Output the (X, Y) coordinate of the center of the cell containing the given text.  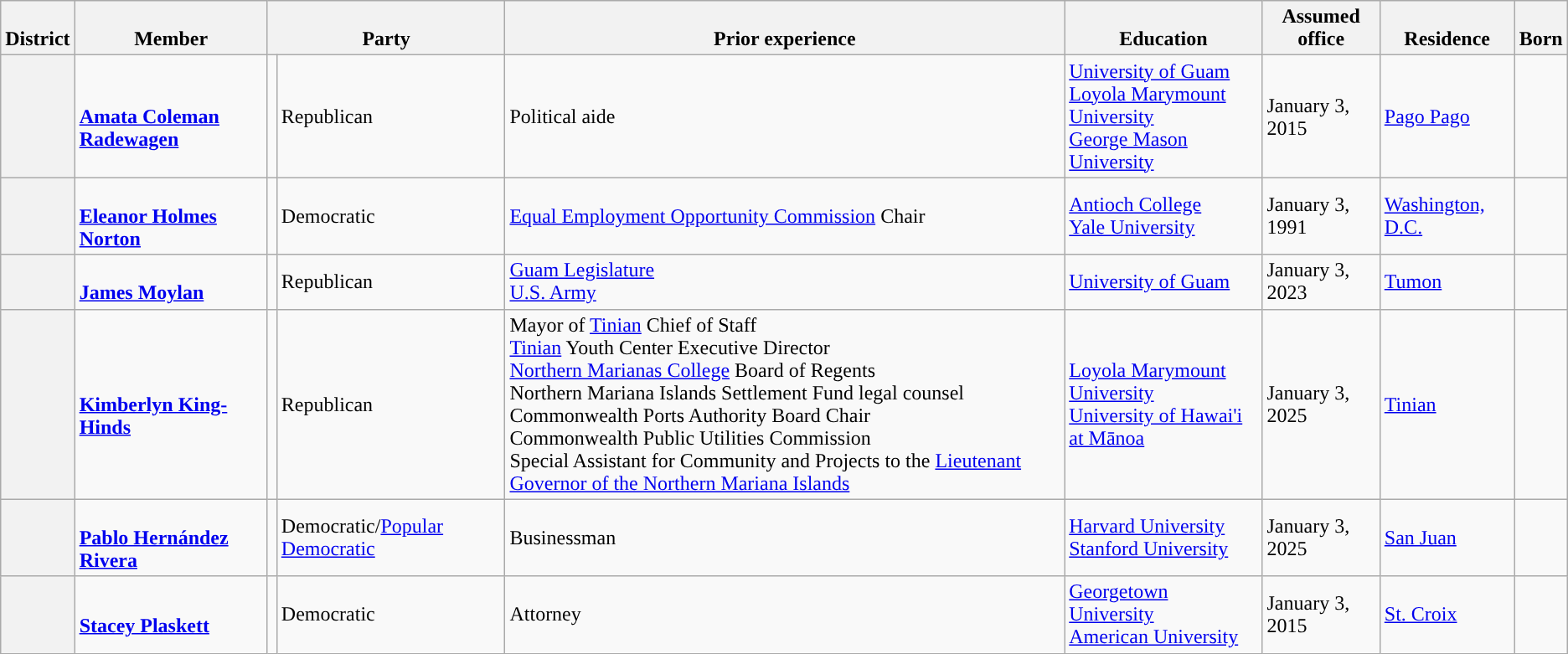
James Moylan (171, 281)
District (38, 28)
Loyola Marymount University University of Hawai'i at Mānoa (1163, 404)
Party (386, 28)
January 3, 1991 (1321, 216)
Assumed office (1321, 28)
Born (1541, 28)
Prior experience (785, 28)
Washington, D.C. (1447, 216)
Equal Employment Opportunity Commission Chair (785, 216)
Kimberlyn King-Hinds (171, 404)
San Juan (1447, 538)
University of Guam (1163, 281)
Guam LegislatureU.S. Army (785, 281)
Georgetown University American University (1163, 615)
Tinian (1447, 404)
Member (171, 28)
Pago Pago (1447, 116)
Residence (1447, 28)
St. Croix (1447, 615)
Antioch College Yale University (1163, 216)
Political aide (785, 116)
January 3, 2023 (1321, 281)
Pablo Hernández Rivera (171, 538)
Businessman (785, 538)
Eleanor Holmes Norton (171, 216)
Tumon (1447, 281)
Harvard University Stanford University (1163, 538)
Attorney (785, 615)
Amata Coleman Radewagen (171, 116)
University of Guam Loyola Marymount UniversityGeorge Mason University (1163, 116)
Democratic/Popular Democratic (390, 538)
Education (1163, 28)
Stacey Plaskett (171, 615)
